Provide the [X, Y] coordinate of the cell's center where the given text is located.  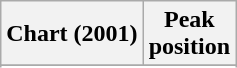
Chart (2001) [72, 34]
Peakposition [189, 34]
